Pinpoint the cell where the given text exists, returning its (x, y) midpoint coordinate. 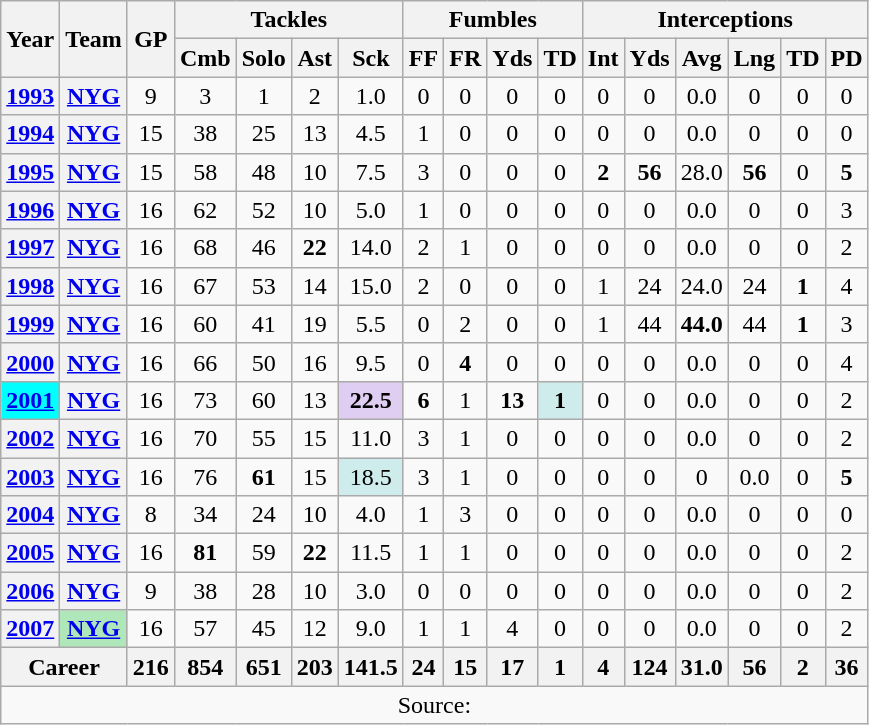
61 (264, 477)
Cmb (205, 58)
70 (205, 438)
15.0 (370, 286)
25 (264, 134)
53 (264, 286)
9.0 (370, 629)
Solo (264, 58)
1.0 (370, 96)
7.5 (370, 172)
Team (94, 39)
19 (314, 324)
14 (314, 286)
1994 (30, 134)
12 (314, 629)
GP (150, 39)
Career (64, 667)
2004 (30, 515)
2006 (30, 591)
Year (30, 39)
2003 (30, 477)
59 (264, 553)
11.5 (370, 553)
Tackles (288, 20)
66 (205, 362)
8 (150, 515)
48 (264, 172)
124 (650, 667)
Source: (434, 705)
2007 (30, 629)
28.0 (702, 172)
1995 (30, 172)
24.0 (702, 286)
4.5 (370, 134)
57 (205, 629)
1996 (30, 210)
52 (264, 210)
Int (603, 58)
34 (205, 515)
Lng (754, 58)
Sck (370, 58)
41 (264, 324)
67 (205, 286)
2002 (30, 438)
Ast (314, 58)
44.0 (702, 324)
216 (150, 667)
Fumbles (492, 20)
76 (205, 477)
58 (205, 172)
73 (205, 400)
5.5 (370, 324)
Interceptions (725, 20)
55 (264, 438)
14.0 (370, 248)
5.0 (370, 210)
50 (264, 362)
FF (423, 58)
17 (512, 667)
1998 (30, 286)
81 (205, 553)
651 (264, 667)
2001 (30, 400)
1999 (30, 324)
2005 (30, 553)
1993 (30, 96)
28 (264, 591)
1997 (30, 248)
3.0 (370, 591)
36 (846, 667)
854 (205, 667)
62 (205, 210)
18.5 (370, 477)
68 (205, 248)
31.0 (702, 667)
2000 (30, 362)
46 (264, 248)
141.5 (370, 667)
203 (314, 667)
6 (423, 400)
11.0 (370, 438)
FR (466, 58)
Avg (702, 58)
9.5 (370, 362)
PD (846, 58)
45 (264, 629)
22.5 (370, 400)
4.0 (370, 515)
